Capture the cell that displays the provided text and extract its [x, y] central coordinate. 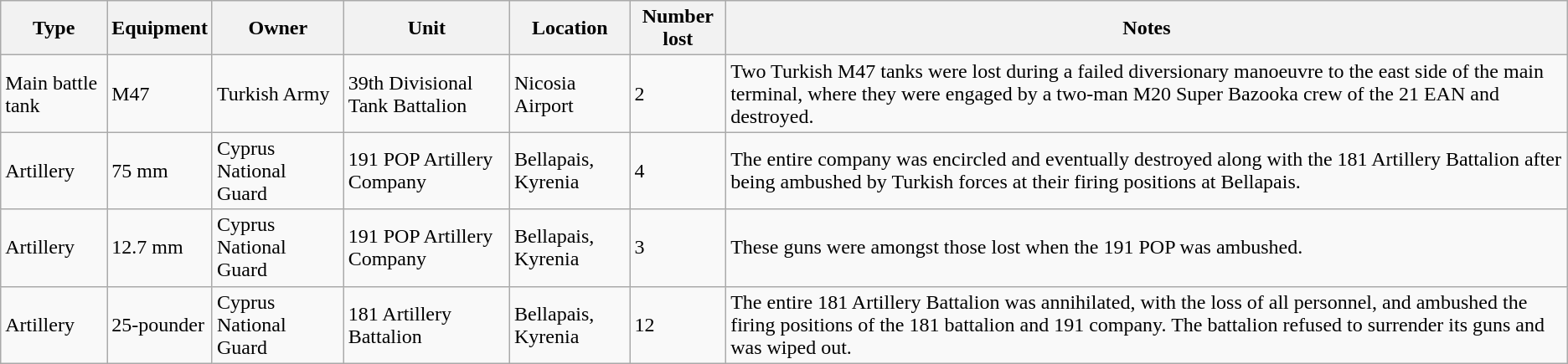
3 [678, 248]
M47 [160, 94]
181 Artillery Battalion [426, 325]
Number lost [678, 28]
Unit [426, 28]
39th Divisional Tank Battalion [426, 94]
These guns were amongst those lost when the 191 POP was ambushed. [1148, 248]
Equipment [160, 28]
12 [678, 325]
Turkish Army [278, 94]
4 [678, 171]
Location [570, 28]
Owner [278, 28]
Nicosia Airport [570, 94]
Type [54, 28]
75 mm [160, 171]
Main battle tank [54, 94]
Notes [1148, 28]
2 [678, 94]
12.7 mm [160, 248]
25-pounder [160, 325]
